Capture the cell that displays the provided text and extract its (x, y) central coordinate. 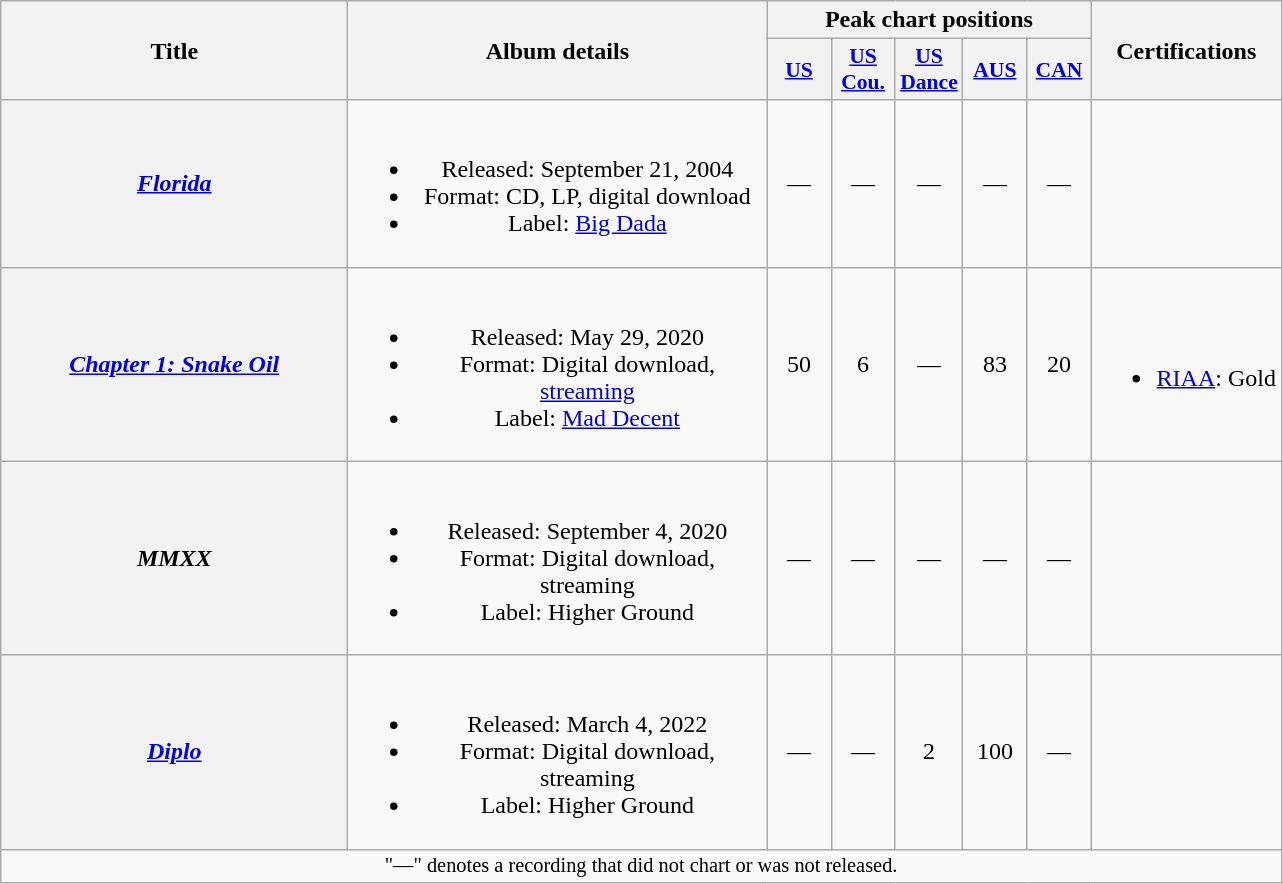
Chapter 1: Snake Oil (174, 364)
50 (799, 364)
"—" denotes a recording that did not chart or was not released. (642, 866)
Certifications (1186, 50)
Released: September 21, 2004Format: CD, LP, digital downloadLabel: Big Dada (558, 184)
Peak chart positions (929, 20)
83 (995, 364)
Released: September 4, 2020Format: Digital download, streamingLabel: Higher Ground (558, 558)
Released: May 29, 2020Format: Digital download, streamingLabel: Mad Decent (558, 364)
2 (929, 752)
Diplo (174, 752)
CAN (1059, 70)
US (799, 70)
USDance (929, 70)
6 (863, 364)
MMXX (174, 558)
Album details (558, 50)
AUS (995, 70)
Title (174, 50)
USCou. (863, 70)
Released: March 4, 2022Format: Digital download, streamingLabel: Higher Ground (558, 752)
Florida (174, 184)
100 (995, 752)
20 (1059, 364)
RIAA: Gold (1186, 364)
